Detect which cell encompasses the target text, then output its [X, Y] center coordinate. 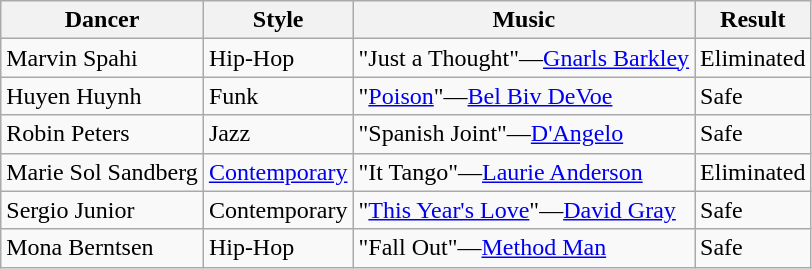
"Just a Thought"—Gnarls Barkley [524, 58]
"Spanish Joint"—D'Angelo [524, 134]
Marie Sol Sandberg [102, 172]
Funk [278, 96]
Style [278, 20]
"This Year's Love"—David Gray [524, 210]
Music [524, 20]
Robin Peters [102, 134]
"It Tango"—Laurie Anderson [524, 172]
Marvin Spahi [102, 58]
Jazz [278, 134]
"Poison"—Bel Biv DeVoe [524, 96]
Huyen Huynh [102, 96]
Mona Berntsen [102, 248]
Sergio Junior [102, 210]
Dancer [102, 20]
Result [753, 20]
"Fall Out"—Method Man [524, 248]
